Locate the cell with the specified text and output its [x, y] center coordinate. 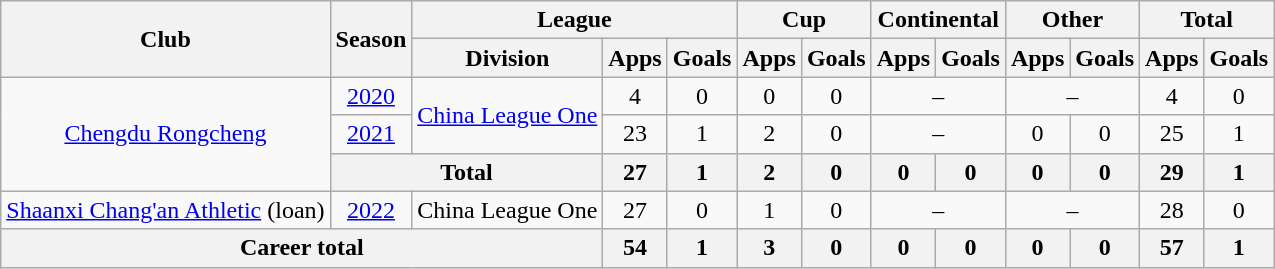
Shaanxi Chang'an Athletic (loan) [166, 210]
2022 [371, 210]
23 [635, 134]
Season [371, 39]
Career total [302, 248]
29 [1172, 172]
28 [1172, 210]
25 [1172, 134]
Division [508, 58]
Continental [938, 20]
Club [166, 39]
Chengdu Rongcheng [166, 134]
2020 [371, 96]
Cup [804, 20]
League [574, 20]
Other [1072, 20]
2021 [371, 134]
54 [635, 248]
3 [769, 248]
57 [1172, 248]
